Provide the (X, Y) coordinate of the cell's center where the given text is located.  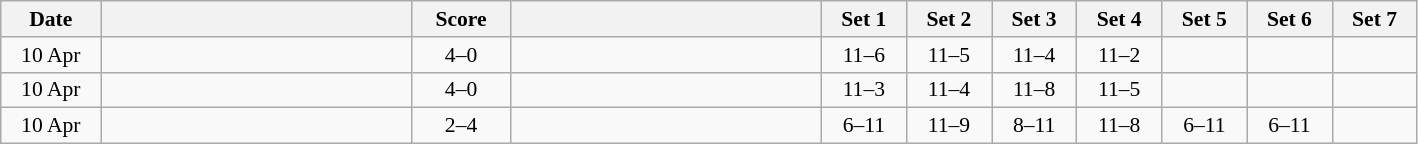
Set 5 (1204, 19)
Set 3 (1034, 19)
11–2 (1120, 55)
Set 7 (1374, 19)
11–9 (948, 126)
2–4 (461, 126)
Score (461, 19)
Set 2 (948, 19)
Set 1 (864, 19)
Date (51, 19)
11–6 (864, 55)
8–11 (1034, 126)
Set 4 (1120, 19)
11–3 (864, 90)
Set 6 (1290, 19)
